Locate the cell with the specified text and output its [x, y] center coordinate. 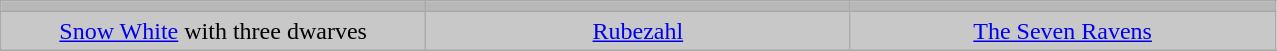
The Seven Ravens [1062, 31]
Snow White with three dwarves [214, 31]
Rubezahl [638, 31]
